For the text-containing cell, return its midpoint in (X, Y) coordinate format. 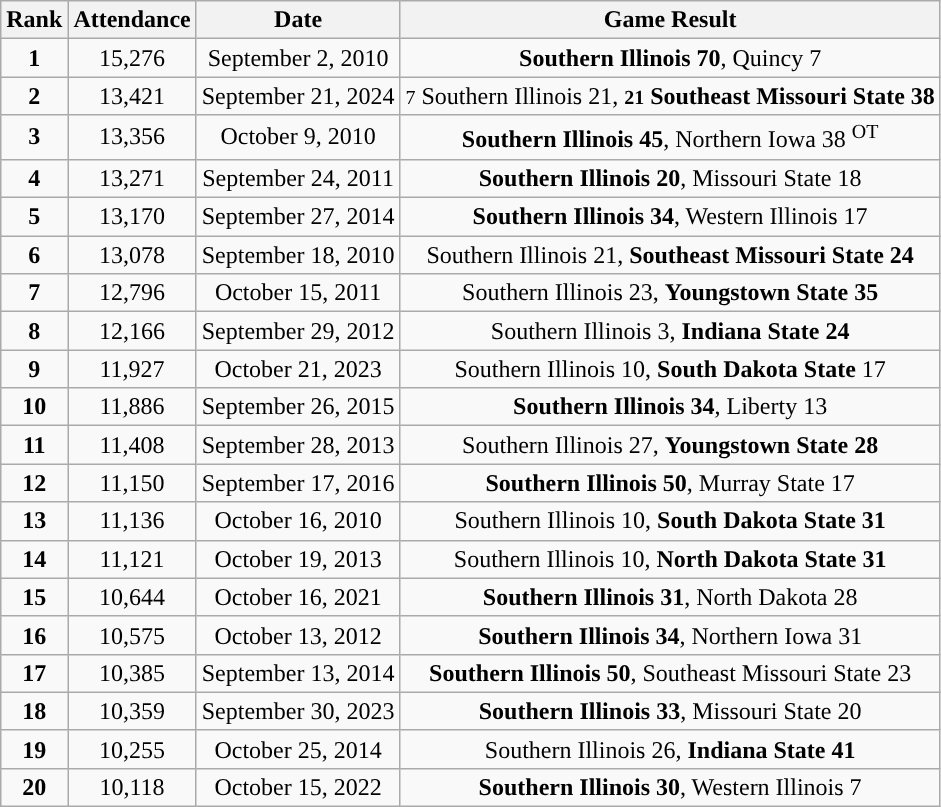
Attendance (132, 20)
7 (34, 293)
Southern Illinois 34, Northern Iowa 31 (670, 635)
October 9, 2010 (298, 138)
Southern Illinois 26, Indiana State 41 (670, 749)
8 (34, 331)
20 (34, 787)
10,255 (132, 749)
11 (34, 445)
10 (34, 407)
11,408 (132, 445)
October 16, 2021 (298, 597)
Southern Illinois 45, Northern Iowa 38 OT (670, 138)
13 (34, 521)
12,166 (132, 331)
12 (34, 483)
Southern Illinois 33, Missouri State 20 (670, 711)
October 21, 2023 (298, 369)
Southern Illinois 30, Western Illinois 7 (670, 787)
Southern Illinois 50, Murray State 17 (670, 483)
11,886 (132, 407)
Southern Illinois 31, North Dakota 28 (670, 597)
4 (34, 178)
13,356 (132, 138)
Southern Illinois 10, North Dakota State 31 (670, 559)
13,078 (132, 255)
September 18, 2010 (298, 255)
September 24, 2011 (298, 178)
10,575 (132, 635)
Southern Illinois 10, South Dakota State 17 (670, 369)
11,150 (132, 483)
7 Southern Illinois 21, 21 Southeast Missouri State 38 (670, 96)
16 (34, 635)
12,796 (132, 293)
10,118 (132, 787)
17 (34, 673)
11,136 (132, 521)
1 (34, 58)
Game Result (670, 20)
Southern Illinois 27, Youngstown State 28 (670, 445)
September 26, 2015 (298, 407)
10,359 (132, 711)
September 21, 2024 (298, 96)
Date (298, 20)
Southern Illinois 34, Western Illinois 17 (670, 217)
11,927 (132, 369)
Southern Illinois 34, Liberty 13 (670, 407)
2 (34, 96)
Southern Illinois 21, Southeast Missouri State 24 (670, 255)
Southern Illinois 20, Missouri State 18 (670, 178)
11,121 (132, 559)
15,276 (132, 58)
October 13, 2012 (298, 635)
13,271 (132, 178)
October 15, 2022 (298, 787)
October 15, 2011 (298, 293)
Southern Illinois 10, South Dakota State 31 (670, 521)
13,421 (132, 96)
9 (34, 369)
October 19, 2013 (298, 559)
Southern Illinois 70, Quincy 7 (670, 58)
Rank (34, 20)
September 27, 2014 (298, 217)
October 25, 2014 (298, 749)
6 (34, 255)
18 (34, 711)
Southern Illinois 3, Indiana State 24 (670, 331)
19 (34, 749)
October 16, 2010 (298, 521)
September 28, 2013 (298, 445)
Southern Illinois 23, Youngstown State 35 (670, 293)
September 17, 2016 (298, 483)
15 (34, 597)
September 2, 2010 (298, 58)
Southern Illinois 50, Southeast Missouri State 23 (670, 673)
September 29, 2012 (298, 331)
3 (34, 138)
10,644 (132, 597)
September 30, 2023 (298, 711)
10,385 (132, 673)
13,170 (132, 217)
14 (34, 559)
5 (34, 217)
September 13, 2014 (298, 673)
